For the text-containing cell, return its midpoint in [x, y] coordinate format. 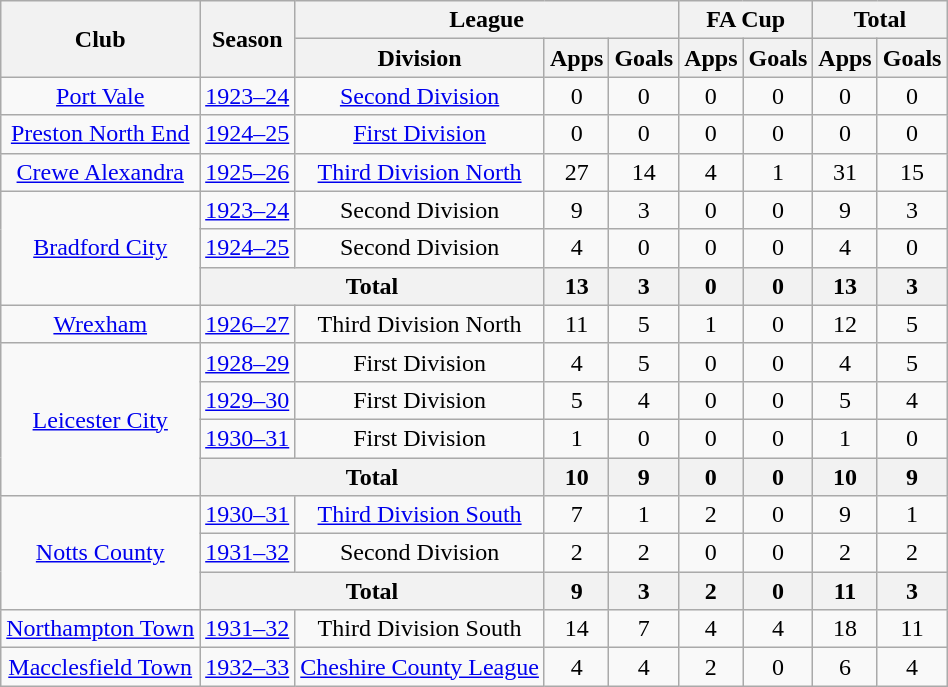
1925–26 [248, 172]
FA Cup [746, 20]
Leicester City [100, 419]
League [487, 20]
31 [845, 172]
18 [845, 629]
Wrexham [100, 324]
Notts County [100, 553]
15 [912, 172]
Port Vale [100, 96]
Club [100, 39]
Crewe Alexandra [100, 172]
Season [248, 39]
Bradford City [100, 248]
Division [420, 58]
1928–29 [248, 362]
1929–30 [248, 400]
1926–27 [248, 324]
Macclesfield Town [100, 667]
1932–33 [248, 667]
Northampton Town [100, 629]
Preston North End [100, 134]
12 [845, 324]
6 [845, 667]
27 [576, 172]
Cheshire County League [420, 667]
